Identify which cell holds the provided text, then report its [x, y] central coordinate. 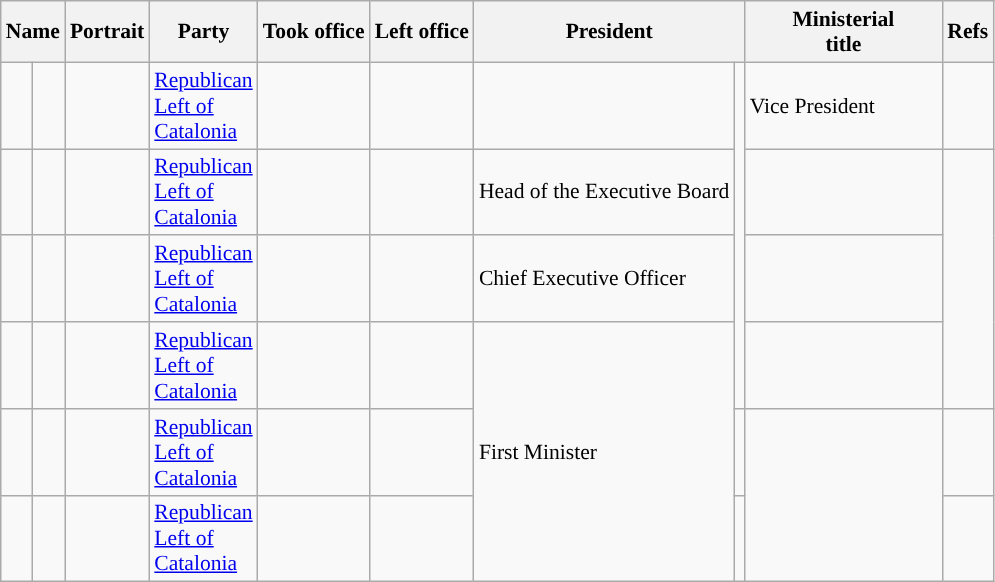
President [610, 32]
Took office [314, 32]
Chief Executive Officer [604, 280]
Name [33, 32]
Refs [968, 32]
Party [203, 32]
Vice President [844, 106]
Head of the Executive Board [604, 192]
First Minister [604, 452]
Ministerialtitle [844, 32]
Portrait [107, 32]
Left office [422, 32]
